Pinpoint the cell where the given text exists, returning its (x, y) midpoint coordinate. 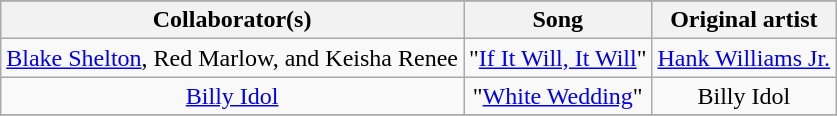
Song (558, 20)
Blake Shelton, Red Marlow, and Keisha Renee (232, 58)
"If It Will, It Will" (558, 58)
Hank Williams Jr. (744, 58)
Collaborator(s) (232, 20)
"White Wedding" (558, 96)
Original artist (744, 20)
